Search for the cell housing the specified text and yield its [x, y] center coordinate. 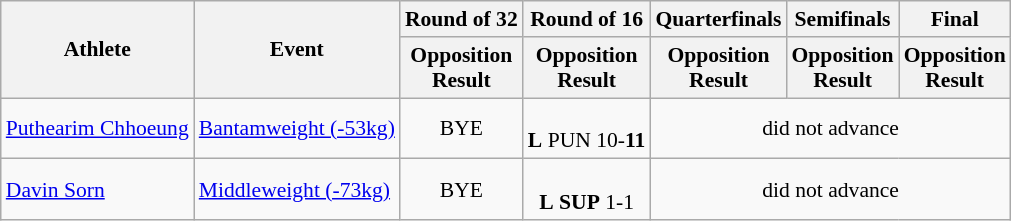
Middleweight (-73kg) [297, 190]
Round of 32 [462, 19]
Puthearim Chhoeung [98, 128]
Davin Sorn [98, 190]
Final [955, 19]
Round of 16 [587, 19]
L SUP 1-1 [587, 190]
Event [297, 50]
Quarterfinals [718, 19]
Semifinals [843, 19]
Bantamweight (-53kg) [297, 128]
Athlete [98, 50]
L PUN 10-11 [587, 128]
